Locate the cell with the specified text and output its [X, Y] center coordinate. 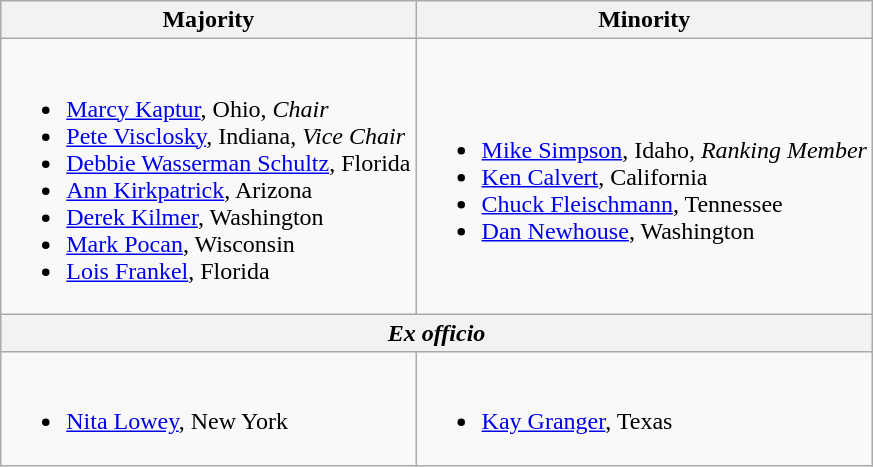
Nita Lowey, New York [208, 408]
Majority [208, 20]
Kay Granger, Texas [644, 408]
Mike Simpson, Idaho, Ranking MemberKen Calvert, CaliforniaChuck Fleischmann, TennesseeDan Newhouse, Washington [644, 176]
Minority [644, 20]
Ex officio [437, 333]
